Scan for the cell matching the given text and deliver its (X, Y) coordinate at center. 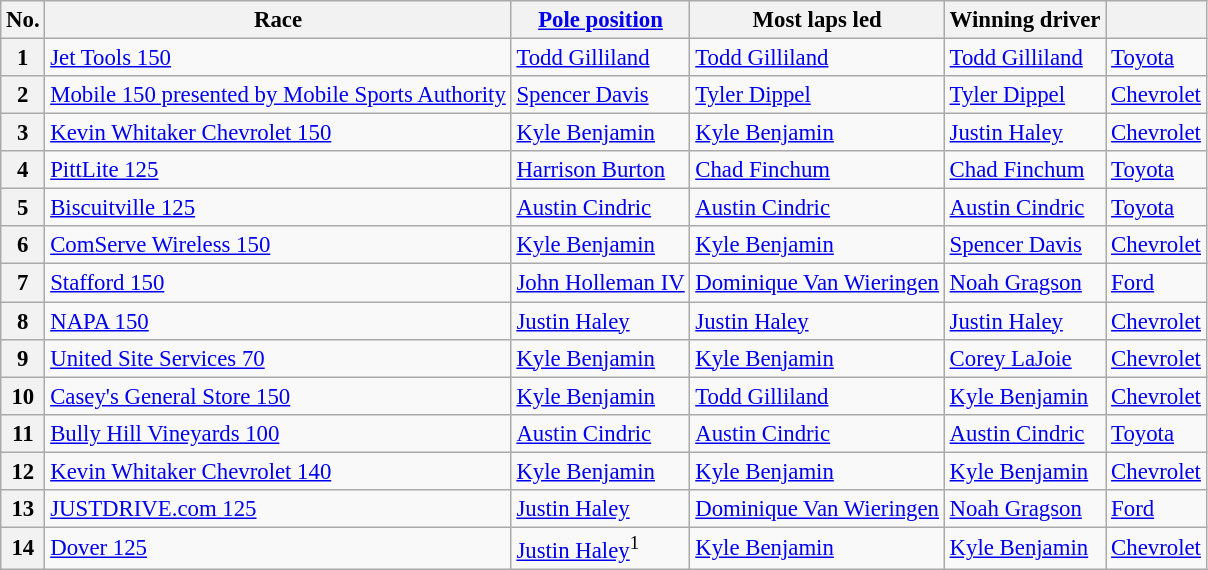
3 (23, 133)
12 (23, 471)
11 (23, 433)
Biscuitville 125 (278, 208)
8 (23, 321)
Dover 125 (278, 548)
1 (23, 58)
ComServe Wireless 150 (278, 245)
United Site Services 70 (278, 358)
Most laps led (817, 20)
Stafford 150 (278, 283)
5 (23, 208)
6 (23, 245)
14 (23, 548)
JUSTDRIVE.com 125 (278, 509)
NAPA 150 (278, 321)
Kevin Whitaker Chevrolet 140 (278, 471)
Mobile 150 presented by Mobile Sports Authority (278, 95)
9 (23, 358)
Jet Tools 150 (278, 58)
PittLite 125 (278, 170)
Casey's General Store 150 (278, 396)
13 (23, 509)
Justin Haley1 (600, 548)
Harrison Burton (600, 170)
4 (23, 170)
Kevin Whitaker Chevrolet 150 (278, 133)
Winning driver (1024, 20)
Race (278, 20)
No. (23, 20)
John Holleman IV (600, 283)
Pole position (600, 20)
10 (23, 396)
Bully Hill Vineyards 100 (278, 433)
Corey LaJoie (1024, 358)
2 (23, 95)
7 (23, 283)
